Pinpoint the cell where the given text exists, returning its [X, Y] midpoint coordinate. 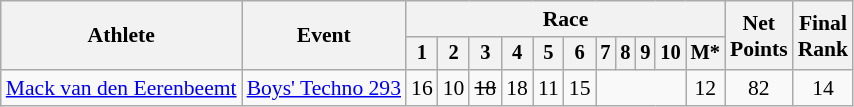
12 [706, 88]
9 [645, 54]
5 [548, 54]
16 [422, 88]
82 [759, 88]
15 [580, 88]
1 [422, 54]
4 [517, 54]
Final Rank [824, 36]
Event [324, 36]
6 [580, 54]
NetPoints [759, 36]
M* [706, 54]
2 [454, 54]
Race [566, 19]
7 [606, 54]
Mack van den Eerenbeemt [122, 88]
Boys' Techno 293 [324, 88]
8 [625, 54]
Athlete [122, 36]
14 [824, 88]
3 [485, 54]
11 [548, 88]
